Return (X, Y) of the center of cell containing provided text 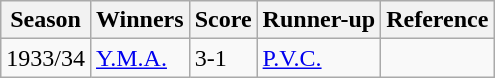
1933/34 (46, 58)
Score (223, 20)
Y.M.A. (140, 58)
Reference (438, 20)
P.V.C. (319, 58)
Season (46, 20)
Runner-up (319, 20)
3-1 (223, 58)
Winners (140, 20)
